Scan for the cell matching the given text and deliver its (x, y) coordinate at center. 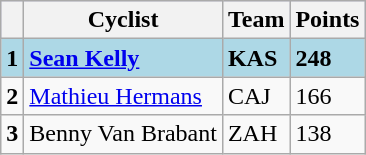
CAJ (256, 96)
Cyclist (124, 20)
3 (12, 134)
166 (328, 96)
Team (256, 20)
2 (12, 96)
138 (328, 134)
KAS (256, 58)
1 (12, 58)
Benny Van Brabant (124, 134)
Points (328, 20)
Sean Kelly (124, 58)
Mathieu Hermans (124, 96)
ZAH (256, 134)
248 (328, 58)
